Scan for the cell matching the given text and deliver its (x, y) coordinate at center. 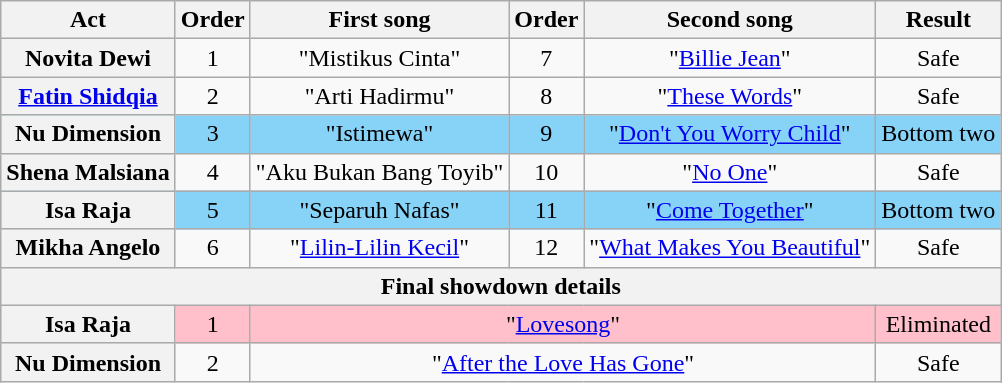
"What Makes You Beautiful" (730, 248)
4 (212, 172)
Fatin Shidqia (88, 96)
"After the Love Has Gone" (563, 362)
First song (380, 20)
8 (546, 96)
"Lilin-Lilin Kecil" (380, 248)
Novita Dewi (88, 58)
Eliminated (938, 324)
Mikha Angelo (88, 248)
"Don't You Worry Child" (730, 134)
3 (212, 134)
Final showdown details (501, 286)
"Billie Jean" (730, 58)
6 (212, 248)
11 (546, 210)
"Istimewa" (380, 134)
9 (546, 134)
"Lovesong" (563, 324)
Result (938, 20)
12 (546, 248)
Shena Malsiana (88, 172)
"Mistikus Cinta" (380, 58)
"These Words" (730, 96)
"Come Together" (730, 210)
5 (212, 210)
7 (546, 58)
10 (546, 172)
"Separuh Nafas" (380, 210)
"Arti Hadirmu" (380, 96)
Second song (730, 20)
"Aku Bukan Bang Toyib" (380, 172)
"No One" (730, 172)
Act (88, 20)
